Provide the (x, y) coordinate of the cell's center where the given text is located.  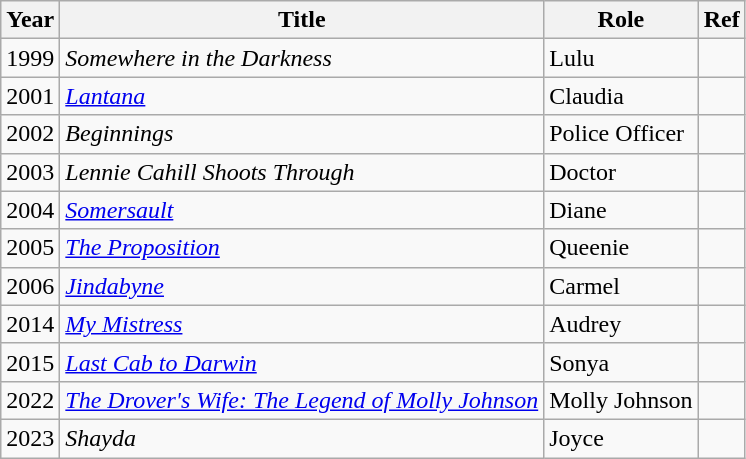
2014 (30, 324)
2006 (30, 286)
Shayda (302, 438)
2023 (30, 438)
Title (302, 20)
2005 (30, 248)
Somewhere in the Darkness (302, 58)
Beginnings (302, 134)
Sonya (621, 362)
Year (30, 20)
Joyce (621, 438)
Lennie Cahill Shoots Through (302, 172)
Queenie (621, 248)
Last Cab to Darwin (302, 362)
Claudia (621, 96)
2002 (30, 134)
Somersault (302, 210)
Police Officer (621, 134)
My Mistress (302, 324)
Molly Johnson (621, 400)
Carmel (621, 286)
2015 (30, 362)
2022 (30, 400)
2004 (30, 210)
2001 (30, 96)
Role (621, 20)
Lulu (621, 58)
Audrey (621, 324)
Jindabyne (302, 286)
Ref (722, 20)
The Proposition (302, 248)
Diane (621, 210)
2003 (30, 172)
The Drover's Wife: The Legend of Molly Johnson (302, 400)
Lantana (302, 96)
1999 (30, 58)
Doctor (621, 172)
